Return (x, y) of the center of cell containing provided text 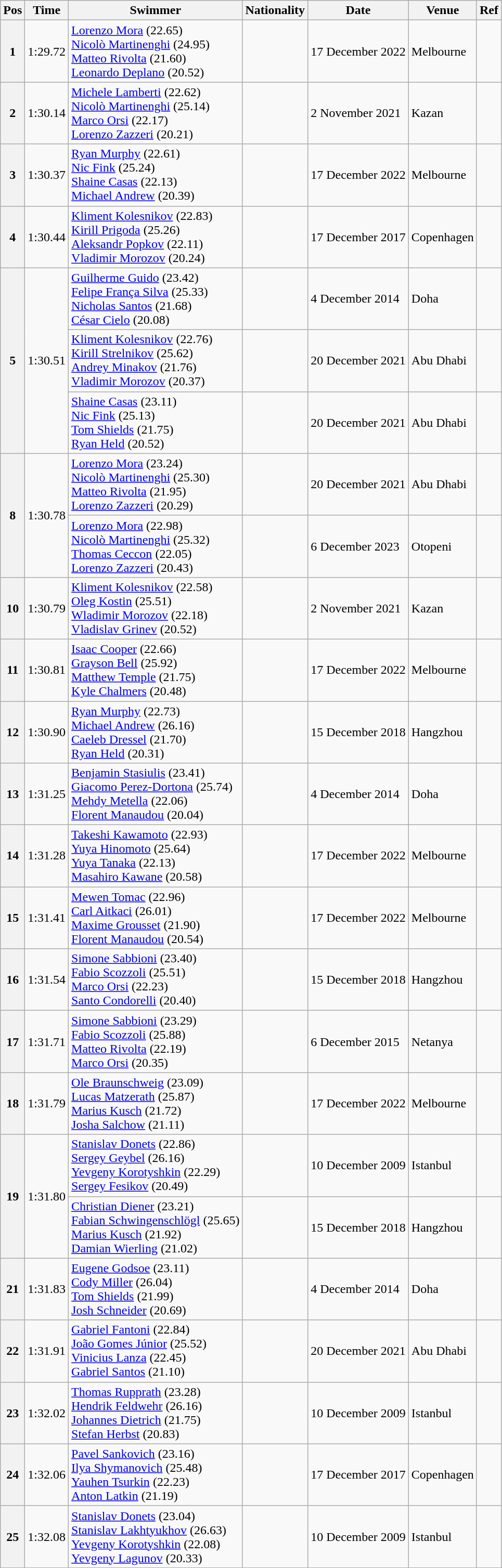
Lorenzo Mora (23.24)Nicolò Martinenghi (25.30)Matteo Rivolta (21.95)Lorenzo Zazzeri (20.29) (156, 485)
Mewen Tomac (22.96)Carl Aitkaci (26.01)Maxime Grousset (21.90)Florent Manaudou (20.54) (156, 918)
Nationality (275, 10)
21 (12, 1289)
1:31.80 (47, 1196)
6 December 2023 (358, 546)
14 (12, 856)
10 (12, 608)
Ryan Murphy (22.73)Michael Andrew (26.16)Caeleb Dressel (21.70)Ryan Held (20.31) (156, 732)
Pavel Sankovich (23.16)Ilya Shymanovich (25.48)Yauhen Tsurkin (22.23)Anton Latkin (21.19) (156, 1474)
22 (12, 1351)
1:31.28 (47, 856)
17 (12, 1042)
1:30.90 (47, 732)
1:31.25 (47, 794)
1:32.08 (47, 1537)
1:32.02 (47, 1413)
16 (12, 979)
Simone Sabbioni (23.29)Fabio Scozzoli (25.88)Matteo Rivolta (22.19)Marco Orsi (20.35) (156, 1042)
3 (12, 175)
Guilherme Guido (23.42)Felipe França Silva (25.33)Nicholas Santos (21.68)César Cielo (20.08) (156, 298)
Ole Braunschweig (23.09)Lucas Matzerath (25.87)Marius Kusch (21.72)Josha Salchow (21.11) (156, 1103)
13 (12, 794)
19 (12, 1196)
Stanislav Donets (23.04)Stanislav Lakhtyukhov (26.63)Yevgeny Korotyshkin (22.08)Yevgeny Lagunov (20.33) (156, 1537)
Michele Lamberti (22.62)Nicolò Martinenghi (25.14)Marco Orsi (22.17)Lorenzo Zazzeri (20.21) (156, 113)
1:30.78 (47, 515)
Ryan Murphy (22.61)Nic Fink (25.24)Shaine Casas (22.13)Michael Andrew (20.39) (156, 175)
Kliment Kolesnikov (22.58)Oleg Kostin (25.51)Wladimir Morozov (22.18)Vladislav Grinev (20.52) (156, 608)
Date (358, 10)
Takeshi Kawamoto (22.93)Yuya Hinomoto (25.64)Yuya Tanaka (22.13)Masahiro Kawane (20.58) (156, 856)
1:31.83 (47, 1289)
Otopeni (442, 546)
Lorenzo Mora (22.98)Nicolò Martinenghi (25.32)Thomas Ceccon (22.05)Lorenzo Zazzeri (20.43) (156, 546)
1:30.14 (47, 113)
1:31.41 (47, 918)
24 (12, 1474)
Christian Diener (23.21)Fabian Schwingenschlögl (25.65)Marius Kusch (21.92)Damian Wierling (21.02) (156, 1227)
1:31.79 (47, 1103)
8 (12, 515)
23 (12, 1413)
Gabriel Fantoni (22.84)João Gomes Júnior (25.52)Vinicius Lanza (22.45)Gabriel Santos (21.10) (156, 1351)
Kliment Kolesnikov (22.76)Kirill Strelnikov (25.62)Andrey Minakov (21.76)Vladimir Morozov (20.37) (156, 361)
Swimmer (156, 10)
12 (12, 732)
Ref (489, 10)
Stanislav Donets (22.86)Sergey Geybel (26.16)Yevgeny Korotyshkin (22.29)Sergey Fesikov (20.49) (156, 1166)
1:30.51 (47, 361)
1:31.54 (47, 979)
15 (12, 918)
Thomas Rupprath (23.28)Hendrik Feldwehr (26.16)Johannes Dietrich (21.75)Stefan Herbst (20.83) (156, 1413)
1:30.44 (47, 237)
Benjamin Stasiulis (23.41)Giacomo Perez-Dortona (25.74)Mehdy Metella (22.06)Florent Manaudou (20.04) (156, 794)
Kliment Kolesnikov (22.83)Kirill Prigoda (25.26)Aleksandr Popkov (22.11)Vladimir Morozov (20.24) (156, 237)
1:30.81 (47, 670)
25 (12, 1537)
2 (12, 113)
Simone Sabbioni (23.40)Fabio Scozzoli (25.51)Marco Orsi (22.23)Santo Condorelli (20.40) (156, 979)
6 December 2015 (358, 1042)
Netanya (442, 1042)
Lorenzo Mora (22.65)Nicolò Martinenghi (24.95)Matteo Rivolta (21.60)Leonardo Deplano (20.52) (156, 51)
1:30.37 (47, 175)
5 (12, 361)
4 (12, 237)
1 (12, 51)
1:31.91 (47, 1351)
1:30.79 (47, 608)
Time (47, 10)
Shaine Casas (23.11)Nic Fink (25.13)Tom Shields (21.75)Ryan Held (20.52) (156, 422)
1:29.72 (47, 51)
Pos (12, 10)
Venue (442, 10)
11 (12, 670)
Eugene Godsoe (23.11)Cody Miller (26.04)Tom Shields (21.99)Josh Schneider (20.69) (156, 1289)
18 (12, 1103)
1:32.06 (47, 1474)
1:31.71 (47, 1042)
Isaac Cooper (22.66)Grayson Bell (25.92)Matthew Temple (21.75)Kyle Chalmers (20.48) (156, 670)
